Output the (X, Y) coordinate of the center of the cell containing the given text.  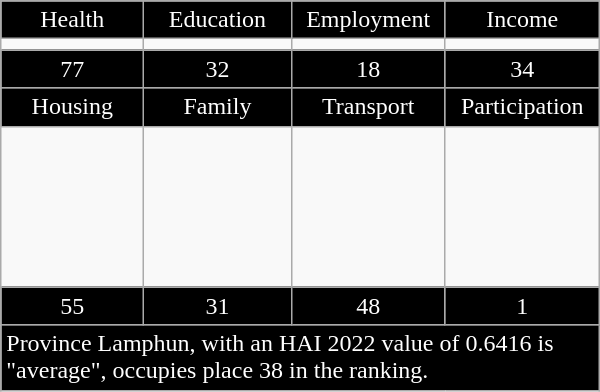
1 (522, 306)
Family (218, 107)
Health (72, 20)
55 (72, 306)
Income (522, 20)
77 (72, 69)
32 (218, 69)
Transport (368, 107)
31 (218, 306)
Employment (368, 20)
48 (368, 306)
Education (218, 20)
Housing (72, 107)
34 (522, 69)
18 (368, 69)
Participation (522, 107)
Province Lamphun, with an HAI 2022 value of 0.6416 is "average", occupies place 38 in the ranking. (300, 358)
